Output the [X, Y] coordinate of the center of the cell containing the given text.  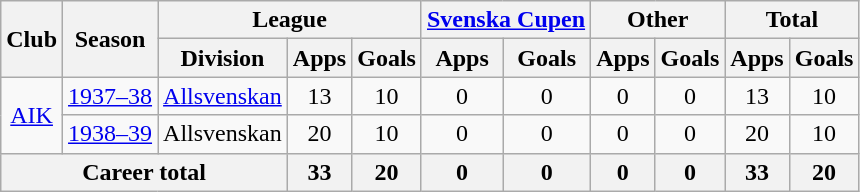
Club [32, 39]
Career total [144, 172]
Season [110, 39]
1938–39 [110, 134]
AIK [32, 115]
Division [223, 58]
Total [792, 20]
Other [658, 20]
1937–38 [110, 96]
League [290, 20]
Svenska Cupen [506, 20]
